Capture the cell that displays the provided text and extract its [X, Y] central coordinate. 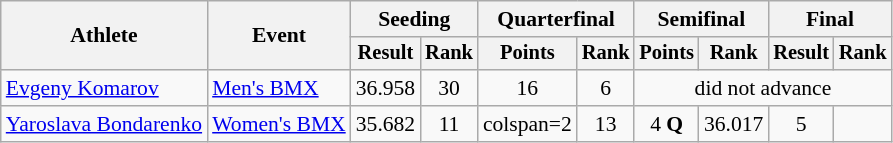
did not advance [762, 88]
35.682 [386, 124]
11 [449, 124]
Evgeny Komarov [104, 88]
Final [830, 19]
30 [449, 88]
6 [606, 88]
Athlete [104, 36]
Seeding [414, 19]
Semifinal [701, 19]
16 [528, 88]
4 Q [666, 124]
Women's BMX [279, 124]
5 [801, 124]
Quarterfinal [556, 19]
Men's BMX [279, 88]
36.958 [386, 88]
13 [606, 124]
colspan=2 [528, 124]
Event [279, 36]
Yaroslava Bondarenko [104, 124]
36.017 [734, 124]
